Return the [x, y] coordinate for the center point of the cell that contains the specified text.  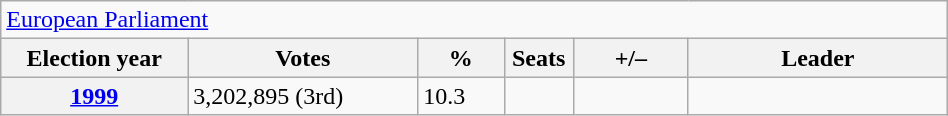
10.3 [461, 96]
Leader [818, 58]
+/– [630, 58]
Election year [94, 58]
European Parliament [474, 20]
1999 [94, 96]
Votes [303, 58]
Seats [538, 58]
% [461, 58]
3,202,895 (3rd) [303, 96]
